Detect which cell encompasses the target text, then output its [X, Y] center coordinate. 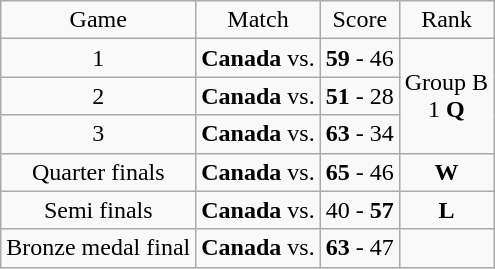
Score [360, 20]
51 - 28 [360, 96]
59 - 46 [360, 58]
W [446, 172]
Game [98, 20]
Semi finals [98, 210]
3 [98, 134]
63 - 47 [360, 248]
L [446, 210]
Match [258, 20]
40 - 57 [360, 210]
Bronze medal final [98, 248]
65 - 46 [360, 172]
63 - 34 [360, 134]
Group B 1 Q [446, 96]
Quarter finals [98, 172]
2 [98, 96]
Rank [446, 20]
1 [98, 58]
